Scan for the cell matching the given text and deliver its (x, y) coordinate at center. 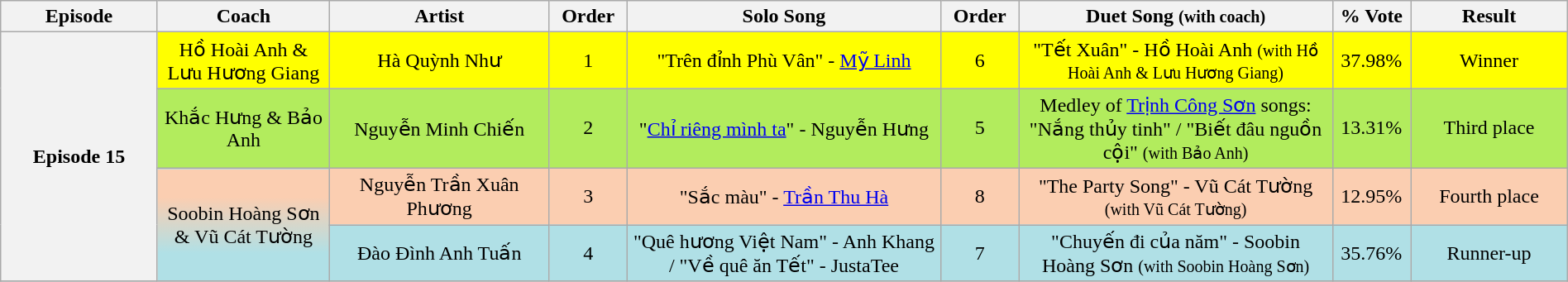
"Trên đỉnh Phù Vân" - Mỹ Linh (784, 60)
Winner (1489, 60)
Third place (1489, 129)
"Chỉ riêng mình ta" - Nguyễn Hưng (784, 129)
Medley of Trịnh Công Sơn songs: "Nắng thủy tinh" / "Biết đâu nguồn cội" (with Bảo Anh) (1176, 129)
Khắc Hưng & Bảo Anh (243, 129)
6 (979, 60)
3 (589, 196)
"Quê hương Việt Nam" - Anh Khang / "Về quê ăn Tết" - JustaTee (784, 253)
Fourth place (1489, 196)
8 (979, 196)
Nguyễn Minh Chiến (440, 129)
Duet Song (with coach) (1176, 17)
"Tết Xuân" - Hồ Hoài Anh (with Hồ Hoài Anh & Lưu Hương Giang) (1176, 60)
Result (1489, 17)
Đào Đình Anh Tuấn (440, 253)
13.31% (1371, 129)
Solo Song (784, 17)
% Vote (1371, 17)
Episode 15 (79, 157)
Runner-up (1489, 253)
"The Party Song" - Vũ Cát Tường (with Vũ Cát Tường) (1176, 196)
Episode (79, 17)
Coach (243, 17)
1 (589, 60)
12.95% (1371, 196)
"Chuyến đi của năm" - Soobin Hoàng Sơn (with Soobin Hoàng Sơn) (1176, 253)
Hà Quỳnh Như (440, 60)
35.76% (1371, 253)
4 (589, 253)
Hồ Hoài Anh & Lưu Hương Giang (243, 60)
Soobin Hoàng Sơn & Vũ Cát Tường (243, 224)
Nguyễn Trần Xuân Phương (440, 196)
Artist (440, 17)
5 (979, 129)
"Sắc màu" - Trần Thu Hà (784, 196)
7 (979, 253)
2 (589, 129)
37.98% (1371, 60)
